From the cell containing the given text, extract its center point as [X, Y] coordinate. 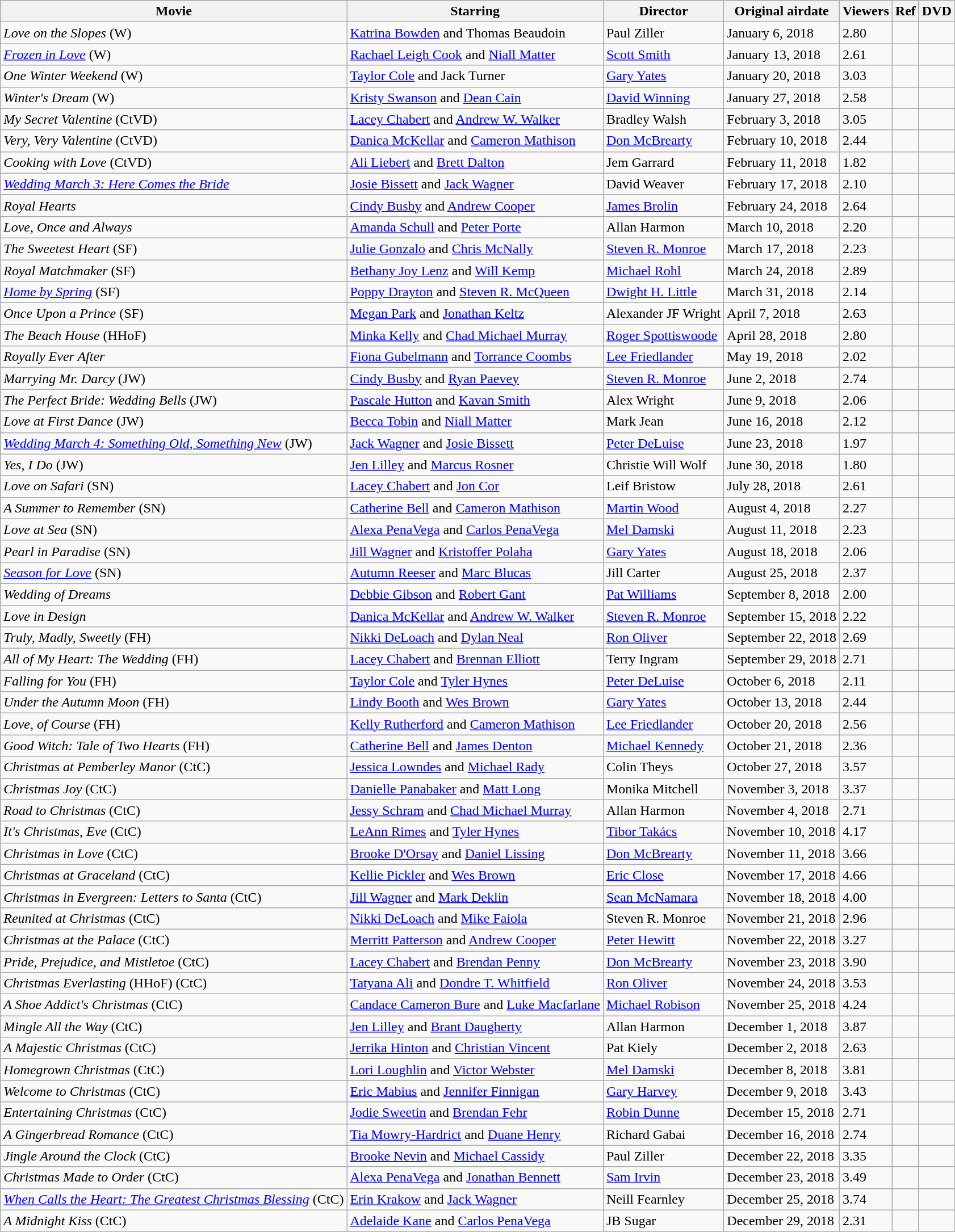
2.36 [865, 746]
Winter's Dream (W) [174, 98]
Brooke D'Orsay and Daniel Lissing [475, 853]
Dwight H. Little [663, 292]
Michael Robison [663, 1005]
Pat Kiely [663, 1048]
3.49 [865, 1178]
October 6, 2018 [782, 681]
2.89 [865, 271]
2.14 [865, 292]
November 24, 2018 [782, 983]
Starring [475, 11]
Taylor Cole and Tyler Hynes [475, 681]
Pat Williams [663, 594]
Poppy Drayton and Steven R. McQueen [475, 292]
Erin Krakow and Jack Wagner [475, 1199]
November 23, 2018 [782, 962]
Michael Kennedy [663, 746]
Gary Harvey [663, 1091]
3.05 [865, 119]
December 15, 2018 [782, 1113]
Under the Autumn Moon (FH) [174, 703]
February 10, 2018 [782, 141]
Christmas in Love (CtC) [174, 853]
My Secret Valentine (CtVD) [174, 119]
2.37 [865, 573]
Cindy Busby and Andrew Cooper [475, 205]
December 23, 2018 [782, 1178]
Movie [174, 11]
Jen Lilley and Brant Daugherty [475, 1027]
The Beach House (HHoF) [174, 335]
Tibor Takács [663, 832]
October 27, 2018 [782, 767]
Kellie Pickler and Wes Brown [475, 875]
October 20, 2018 [782, 724]
Lindy Booth and Wes Brown [475, 703]
Tia Mowry-Hardrict and Duane Henry [475, 1134]
2.12 [865, 422]
Taylor Cole and Jack Turner [475, 76]
Martin Wood [663, 508]
Jerrika Hinton and Christian Vincent [475, 1048]
2.20 [865, 227]
February 17, 2018 [782, 184]
November 17, 2018 [782, 875]
November 18, 2018 [782, 897]
Cooking with Love (CtVD) [174, 162]
September 15, 2018 [782, 616]
3.03 [865, 76]
Love, Once and Always [174, 227]
Scott Smith [663, 54]
Road to Christmas (CtC) [174, 810]
Lacey Chabert and Jon Cor [475, 486]
Becca Tobin and Niall Matter [475, 422]
2.56 [865, 724]
Jill Wagner and Mark Deklin [475, 897]
Josie Bissett and Jack Wagner [475, 184]
4.17 [865, 832]
Viewers [865, 11]
Alex Wright [663, 400]
2.69 [865, 638]
Jen Lilley and Marcus Rosner [475, 465]
Roger Spottiswoode [663, 335]
Director [663, 11]
Debbie Gibson and Robert Gant [475, 594]
December 2, 2018 [782, 1048]
February 3, 2018 [782, 119]
June 16, 2018 [782, 422]
A Majestic Christmas (CtC) [174, 1048]
3.43 [865, 1091]
December 8, 2018 [782, 1070]
December 1, 2018 [782, 1027]
3.57 [865, 767]
Pascale Hutton and Kavan Smith [475, 400]
April 28, 2018 [782, 335]
Christmas Made to Order (CtC) [174, 1178]
December 9, 2018 [782, 1091]
November 3, 2018 [782, 789]
Wedding March 4: Something Old, Something New (JW) [174, 443]
A Gingerbread Romance (CtC) [174, 1134]
Brooke Nevin and Michael Cassidy [475, 1156]
September 29, 2018 [782, 659]
JB Sugar [663, 1221]
Tatyana Ali and Dondre T. Whitfield [475, 983]
Original airdate [782, 11]
Richard Gabai [663, 1134]
Sam Irvin [663, 1178]
Megan Park and Jonathan Keltz [475, 314]
1.82 [865, 162]
Royal Hearts [174, 205]
Katrina Bowden and Thomas Beaudoin [475, 33]
Robin Dunne [663, 1113]
Lacey Chabert and Brendan Penny [475, 962]
December 29, 2018 [782, 1221]
Love, of Course (FH) [174, 724]
4.00 [865, 897]
Reunited at Christmas (CtC) [174, 918]
Terry Ingram [663, 659]
December 22, 2018 [782, 1156]
Michael Rohl [663, 271]
Fiona Gubelmann and Torrance Coombs [475, 357]
Jill Carter [663, 573]
Bethany Joy Lenz and Will Kemp [475, 271]
All of My Heart: The Wedding (FH) [174, 659]
Leif Bristow [663, 486]
A Shoe Addict's Christmas (CtC) [174, 1005]
Love in Design [174, 616]
Danielle Panabaker and Matt Long [475, 789]
March 17, 2018 [782, 249]
Christmas at Pemberley Manor (CtC) [174, 767]
2.64 [865, 205]
3.87 [865, 1027]
Love on Safari (SN) [174, 486]
Danica McKellar and Cameron Mathison [475, 141]
November 10, 2018 [782, 832]
3.90 [865, 962]
Jem Garrard [663, 162]
January 13, 2018 [782, 54]
Nikki DeLoach and Mike Faiola [475, 918]
Nikki DeLoach and Dylan Neal [475, 638]
Falling for You (FH) [174, 681]
December 16, 2018 [782, 1134]
The Perfect Bride: Wedding Bells (JW) [174, 400]
Minka Kelly and Chad Michael Murray [475, 335]
2.27 [865, 508]
Mingle All the Way (CtC) [174, 1027]
Marrying Mr. Darcy (JW) [174, 379]
James Brolin [663, 205]
Christmas Joy (CtC) [174, 789]
1.80 [865, 465]
4.66 [865, 875]
Christmas Everlasting (HHoF) (CtC) [174, 983]
August 25, 2018 [782, 573]
Adelaide Kane and Carlos PenaVega [475, 1221]
2.22 [865, 616]
Homegrown Christmas (CtC) [174, 1070]
Truly, Madly, Sweetly (FH) [174, 638]
Entertaining Christmas (CtC) [174, 1113]
Home by Spring (SF) [174, 292]
4.24 [865, 1005]
Lori Loughlin and Victor Webster [475, 1070]
January 6, 2018 [782, 33]
3.37 [865, 789]
A Summer to Remember (SN) [174, 508]
Christie Will Wolf [663, 465]
3.27 [865, 940]
March 10, 2018 [782, 227]
Kristy Swanson and Dean Cain [475, 98]
1.97 [865, 443]
3.53 [865, 983]
2.02 [865, 357]
September 8, 2018 [782, 594]
Danica McKellar and Andrew W. Walker [475, 616]
Love at First Dance (JW) [174, 422]
Catherine Bell and Cameron Mathison [475, 508]
Eric Close [663, 875]
Eric Mabius and Jennifer Finnigan [475, 1091]
January 20, 2018 [782, 76]
June 23, 2018 [782, 443]
Ref [905, 11]
Royally Ever After [174, 357]
November 25, 2018 [782, 1005]
Pearl in Paradise (SN) [174, 551]
A Midnight Kiss (CtC) [174, 1221]
Very, Very Valentine (CtVD) [174, 141]
August 11, 2018 [782, 529]
Jack Wagner and Josie Bissett [475, 443]
2.31 [865, 1221]
Catherine Bell and James Denton [475, 746]
Jill Wagner and Kristoffer Polaha [475, 551]
November 21, 2018 [782, 918]
Colin Theys [663, 767]
Alexa PenaVega and Jonathan Bennett [475, 1178]
September 22, 2018 [782, 638]
March 31, 2018 [782, 292]
2.58 [865, 98]
August 4, 2018 [782, 508]
Welcome to Christmas (CtC) [174, 1091]
December 25, 2018 [782, 1199]
When Calls the Heart: The Greatest Christmas Blessing (CtC) [174, 1199]
2.00 [865, 594]
Bradley Walsh [663, 119]
August 18, 2018 [782, 551]
Peter Hewitt [663, 940]
2.10 [865, 184]
It's Christmas, Eve (CtC) [174, 832]
Once Upon a Prince (SF) [174, 314]
June 2, 2018 [782, 379]
3.74 [865, 1199]
Rachael Leigh Cook and Niall Matter [475, 54]
Love at Sea (SN) [174, 529]
November 22, 2018 [782, 940]
June 9, 2018 [782, 400]
David Winning [663, 98]
October 21, 2018 [782, 746]
June 30, 2018 [782, 465]
Alexa PenaVega and Carlos PenaVega [475, 529]
Candace Cameron Bure and Luke Macfarlane [475, 1005]
January 27, 2018 [782, 98]
Mark Jean [663, 422]
Wedding March 3: Here Comes the Bride [174, 184]
3.66 [865, 853]
Sean McNamara [663, 897]
One Winter Weekend (W) [174, 76]
Lacey Chabert and Brennan Elliott [475, 659]
Christmas at Graceland (CtC) [174, 875]
October 13, 2018 [782, 703]
2.11 [865, 681]
Merritt Patterson and Andrew Cooper [475, 940]
Christmas at the Palace (CtC) [174, 940]
LeAnn Rimes and Tyler Hynes [475, 832]
Kelly Rutherford and Cameron Mathison [475, 724]
Monika Mitchell [663, 789]
February 11, 2018 [782, 162]
Jodie Sweetin and Brendan Fehr [475, 1113]
DVD [937, 11]
David Weaver [663, 184]
Love on the Slopes (W) [174, 33]
Neill Fearnley [663, 1199]
November 11, 2018 [782, 853]
2.96 [865, 918]
Jingle Around the Clock (CtC) [174, 1156]
The Sweetest Heart (SF) [174, 249]
February 24, 2018 [782, 205]
November 4, 2018 [782, 810]
Season for Love (SN) [174, 573]
Christmas in Evergreen: Letters to Santa (CtC) [174, 897]
Wedding of Dreams [174, 594]
Cindy Busby and Ryan Paevey [475, 379]
Frozen in Love (W) [174, 54]
Good Witch: Tale of Two Hearts (FH) [174, 746]
3.35 [865, 1156]
Lacey Chabert and Andrew W. Walker [475, 119]
Yes, I Do (JW) [174, 465]
Julie Gonzalo and Chris McNally [475, 249]
Pride, Prejudice, and Mistletoe (CtC) [174, 962]
3.81 [865, 1070]
Jessica Lowndes and Michael Rady [475, 767]
Autumn Reeser and Marc Blucas [475, 573]
Ali Liebert and Brett Dalton [475, 162]
April 7, 2018 [782, 314]
May 19, 2018 [782, 357]
March 24, 2018 [782, 271]
Royal Matchmaker (SF) [174, 271]
Alexander JF Wright [663, 314]
July 28, 2018 [782, 486]
Jessy Schram and Chad Michael Murray [475, 810]
Amanda Schull and Peter Porte [475, 227]
